Locate the cell with the specified text and output its (X, Y) center coordinate. 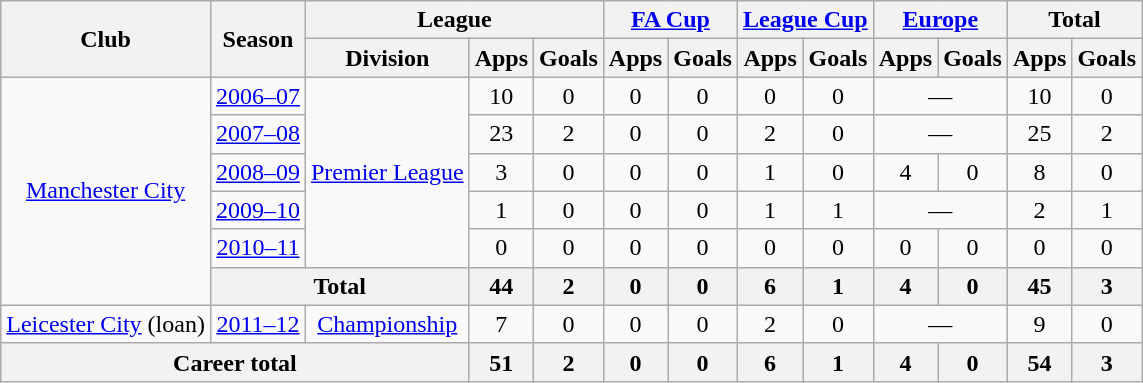
7 (501, 324)
League Cup (805, 20)
FA Cup (670, 20)
Season (258, 39)
Career total (235, 362)
23 (501, 134)
2007–08 (258, 134)
45 (1039, 286)
2006–07 (258, 96)
51 (501, 362)
44 (501, 286)
Championship (387, 324)
Club (106, 39)
2008–09 (258, 172)
2010–11 (258, 248)
Europe (940, 20)
25 (1039, 134)
8 (1039, 172)
Premier League (387, 172)
2011–12 (258, 324)
9 (1039, 324)
Leicester City (loan) (106, 324)
Division (387, 58)
2009–10 (258, 210)
Manchester City (106, 191)
League (454, 20)
54 (1039, 362)
